Detect which cell encompasses the target text, then output its [x, y] center coordinate. 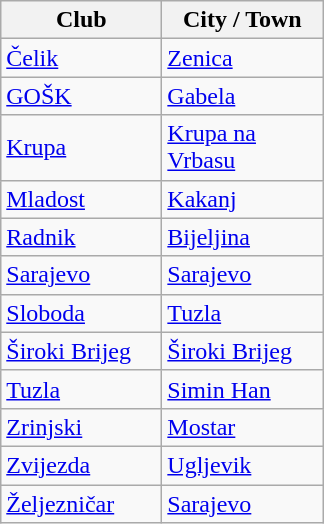
Mostar [242, 427]
Sloboda [82, 313]
Kakanj [242, 199]
Club [82, 20]
Bijeljina [242, 237]
City / Town [242, 20]
Simin Han [242, 389]
Zenica [242, 58]
Čelik [82, 58]
Krupa [82, 148]
Gabela [242, 96]
Ugljevik [242, 465]
Željezničar [82, 503]
Krupa na Vrbasu [242, 148]
Zrinjski [82, 427]
Zvijezda [82, 465]
Mladost [82, 199]
GOŠK [82, 96]
Radnik [82, 237]
